Scan for the cell matching the given text and deliver its [X, Y] coordinate at center. 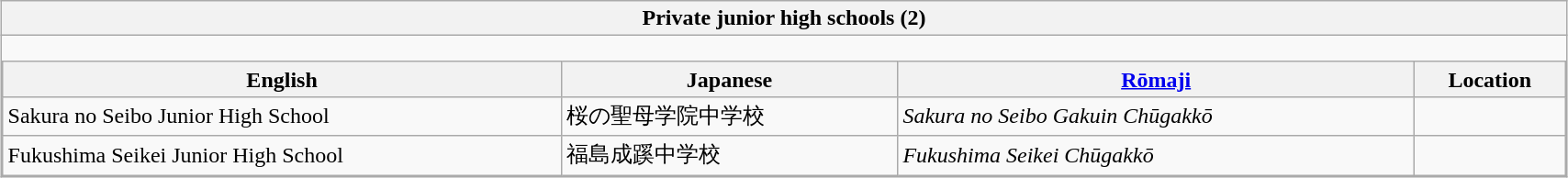
Rōmaji [1157, 79]
Private junior high schools (2) [784, 18]
Sakura no Seibo Gakuin Chūgakkō [1157, 116]
Sakura no Seibo Junior High School [282, 116]
English [282, 79]
Japanese [729, 79]
Location [1490, 79]
桜の聖母学院中学校 [729, 116]
Fukushima Seikei Junior High School [282, 156]
福島成蹊中学校 [729, 156]
Fukushima Seikei Chūgakkō [1157, 156]
